Return the (X, Y) coordinate for the center point of the cell that contains the specified text.  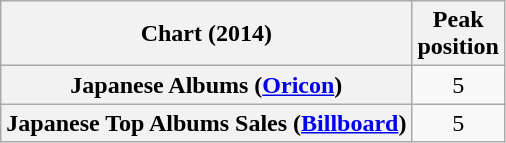
Japanese Top Albums Sales (Billboard) (206, 123)
Japanese Albums (Oricon) (206, 85)
Chart (2014) (206, 34)
Peak position (458, 34)
